Capture the cell that displays the provided text and extract its [X, Y] central coordinate. 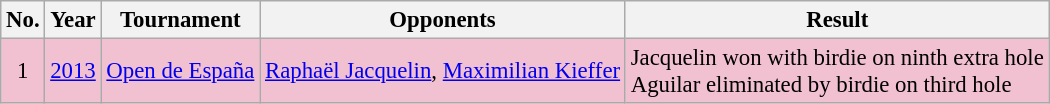
2013 [73, 72]
Tournament [180, 20]
Opponents [443, 20]
No. [23, 20]
Year [73, 20]
Jacquelin won with birdie on ninth extra holeAguilar eliminated by birdie on third hole [837, 72]
Result [837, 20]
Open de España [180, 72]
Raphaël Jacquelin, Maximilian Kieffer [443, 72]
1 [23, 72]
